Locate the cell with the specified text and output its [X, Y] center coordinate. 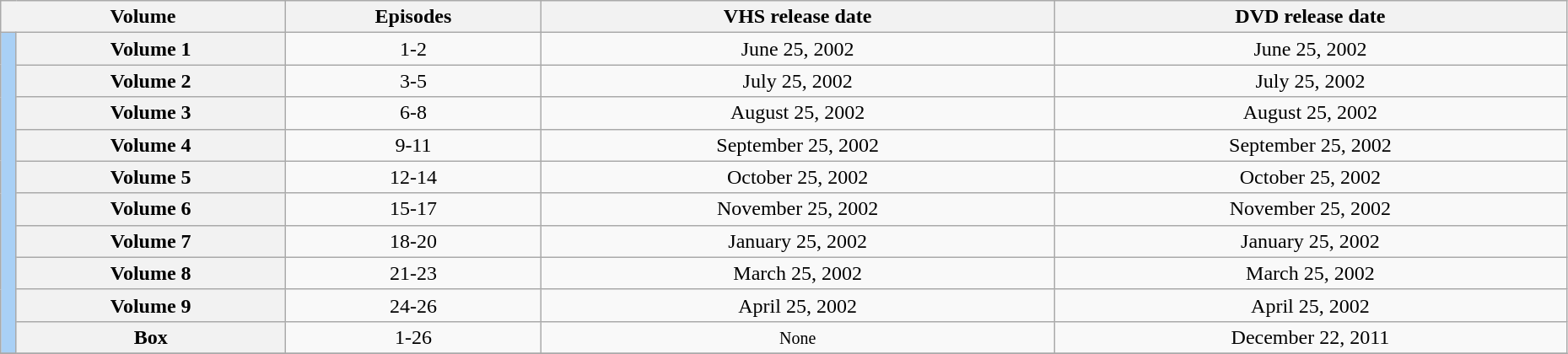
12-14 [413, 177]
1-26 [413, 337]
21-23 [413, 273]
18-20 [413, 241]
Volume 5 [150, 177]
December 22, 2011 [1311, 337]
None [798, 337]
Volume 6 [150, 209]
15-17 [413, 209]
9-11 [413, 145]
Volume 9 [150, 305]
Episodes [413, 17]
24-26 [413, 305]
VHS release date [798, 17]
DVD release date [1311, 17]
Box [150, 337]
6-8 [413, 113]
Volume 2 [150, 81]
Volume [143, 17]
Volume 1 [150, 49]
Volume 3 [150, 113]
1-2 [413, 49]
3-5 [413, 81]
Volume 8 [150, 273]
Volume 4 [150, 145]
Volume 7 [150, 241]
